Return the (X, Y) coordinate for the center point of the cell that contains the specified text.  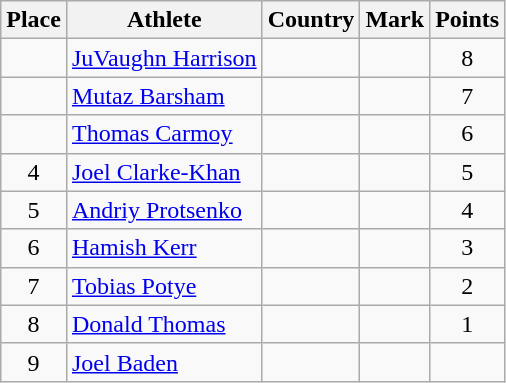
Place (34, 20)
1 (468, 324)
3 (468, 248)
Mutaz Barsham (164, 96)
Mark (395, 20)
2 (468, 286)
Donald Thomas (164, 324)
Thomas Carmoy (164, 134)
Joel Clarke-Khan (164, 172)
Athlete (164, 20)
Points (468, 20)
Tobias Potye (164, 286)
Andriy Protsenko (164, 210)
Hamish Kerr (164, 248)
JuVaughn Harrison (164, 58)
9 (34, 362)
Joel Baden (164, 362)
Country (311, 20)
